For the text-containing cell, return its midpoint in [x, y] coordinate format. 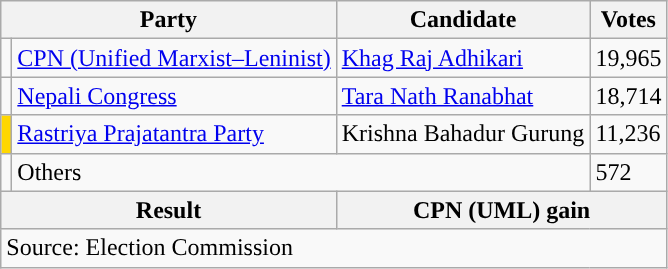
Source: Election Commission [334, 248]
Others [301, 172]
Votes [628, 20]
Khag Raj Adhikari [463, 58]
Candidate [463, 20]
Result [168, 210]
572 [628, 172]
19,965 [628, 58]
18,714 [628, 96]
Nepali Congress [174, 96]
11,236 [628, 134]
CPN (UML) gain [502, 210]
Krishna Bahadur Gurung [463, 134]
CPN (Unified Marxist–Leninist) [174, 58]
Party [168, 20]
Tara Nath Ranabhat [463, 96]
Rastriya Prajatantra Party [174, 134]
